Identify which cell holds the provided text, then report its (X, Y) central coordinate. 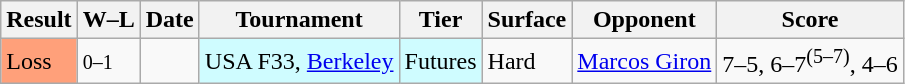
Futures (440, 62)
Marcos Giron (644, 62)
Date (170, 20)
Loss (39, 62)
0–1 (108, 62)
Score (810, 20)
7–5, 6–7(5–7), 4–6 (810, 62)
Hard (527, 62)
Opponent (644, 20)
W–L (108, 20)
Tournament (299, 20)
Result (39, 20)
Tier (440, 20)
Surface (527, 20)
USA F33, Berkeley (299, 62)
